Search for the cell housing the specified text and yield its (x, y) center coordinate. 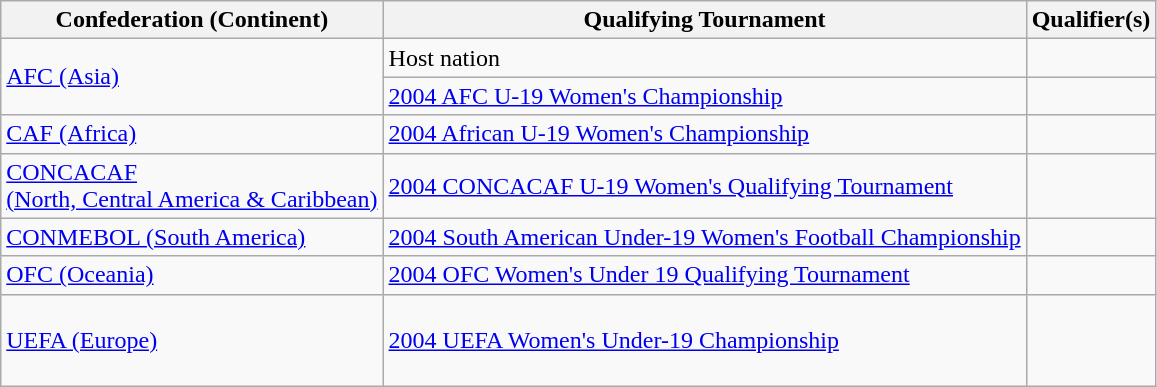
Host nation (704, 58)
2004 African U-19 Women's Championship (704, 134)
CONMEBOL (South America) (192, 237)
2004 AFC U-19 Women's Championship (704, 96)
UEFA (Europe) (192, 340)
AFC (Asia) (192, 77)
2004 South American Under-19 Women's Football Championship (704, 237)
Qualifier(s) (1091, 20)
Qualifying Tournament (704, 20)
Confederation (Continent) (192, 20)
CAF (Africa) (192, 134)
2004 UEFA Women's Under-19 Championship (704, 340)
2004 CONCACAF U-19 Women's Qualifying Tournament (704, 186)
CONCACAF(North, Central America & Caribbean) (192, 186)
2004 OFC Women's Under 19 Qualifying Tournament (704, 275)
OFC (Oceania) (192, 275)
